Output the (X, Y) coordinate of the center of the cell containing the given text.  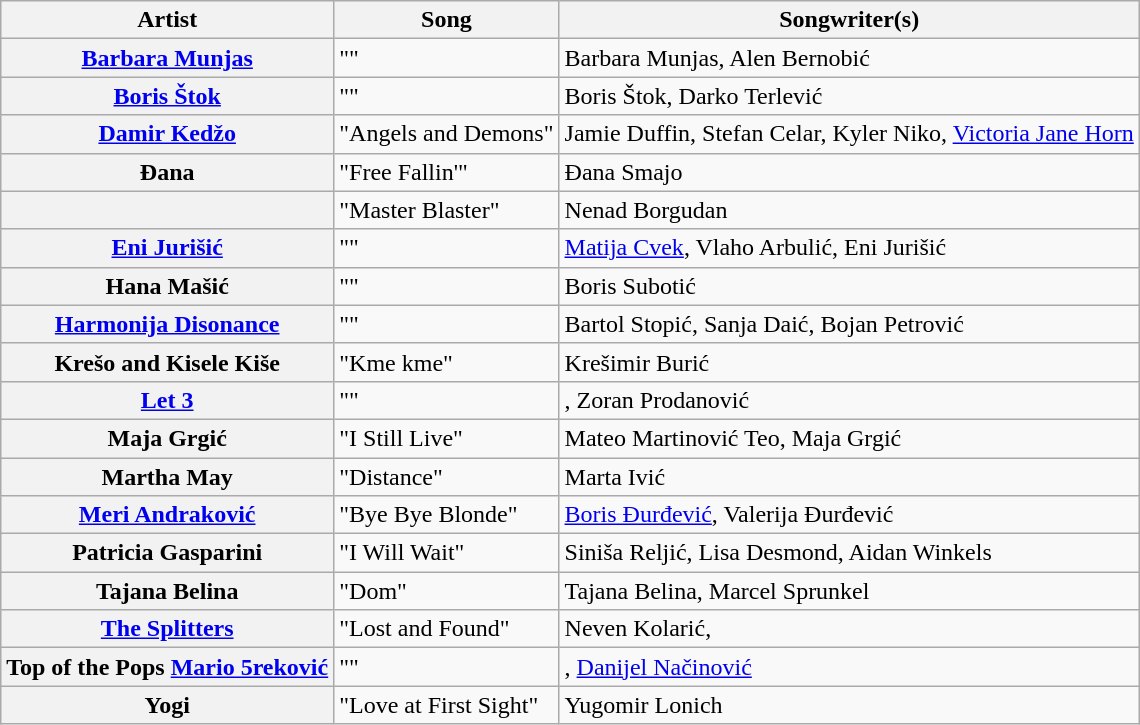
Damir Kedžo (168, 134)
Marta Ivić (849, 477)
Let 3 (168, 400)
Barbara Munjas, Alen Bernobić (849, 58)
Mateo Martinović Teo, Maja Grgić (849, 438)
"Master Blaster" (446, 210)
Boris Štok, Darko Terlević (849, 96)
"Angels and Demons" (446, 134)
Krešimir Burić (849, 362)
Patricia Gasparini (168, 553)
"Love at First Sight" (446, 705)
Yogi (168, 705)
"Distance" (446, 477)
"Bye Bye Blonde" (446, 515)
"I Still Live" (446, 438)
Boris Štok (168, 96)
"Free Fallin'" (446, 172)
Jamie Duffin, Stefan Celar, Kyler Niko, Victoria Jane Horn (849, 134)
Matija Cvek, Vlaho Arbulić, Eni Jurišić (849, 248)
"Dom" (446, 591)
Maja Grgić (168, 438)
Hana Mašić (168, 286)
Song (446, 20)
Tajana Belina, Marcel Sprunkel (849, 591)
, Zoran Prodanović (849, 400)
"Lost and Found" (446, 629)
Yugomir Lonich (849, 705)
"Kme kme" (446, 362)
Eni Jurišić (168, 248)
Krešo and Kisele Kiše (168, 362)
Top of the Pops Mario 5reković (168, 667)
Bartol Stopić, Sanja Daić, Bojan Petrović (849, 324)
Siniša Reljić, Lisa Desmond, Aidan Winkels (849, 553)
Harmonija Disonance (168, 324)
Barbara Munjas (168, 58)
Neven Kolarić, (849, 629)
, Danijel Načinović (849, 667)
Tajana Belina (168, 591)
The Splitters (168, 629)
Martha May (168, 477)
Songwriter(s) (849, 20)
Nenad Borgudan (849, 210)
Boris Đurđević, Valerija Đurđević (849, 515)
"I Will Wait" (446, 553)
Boris Subotić (849, 286)
Đana Smajo (849, 172)
Đana (168, 172)
Artist (168, 20)
Meri Andraković (168, 515)
